Determine the (x, y) coordinate at the center of the cell enclosing the given text.  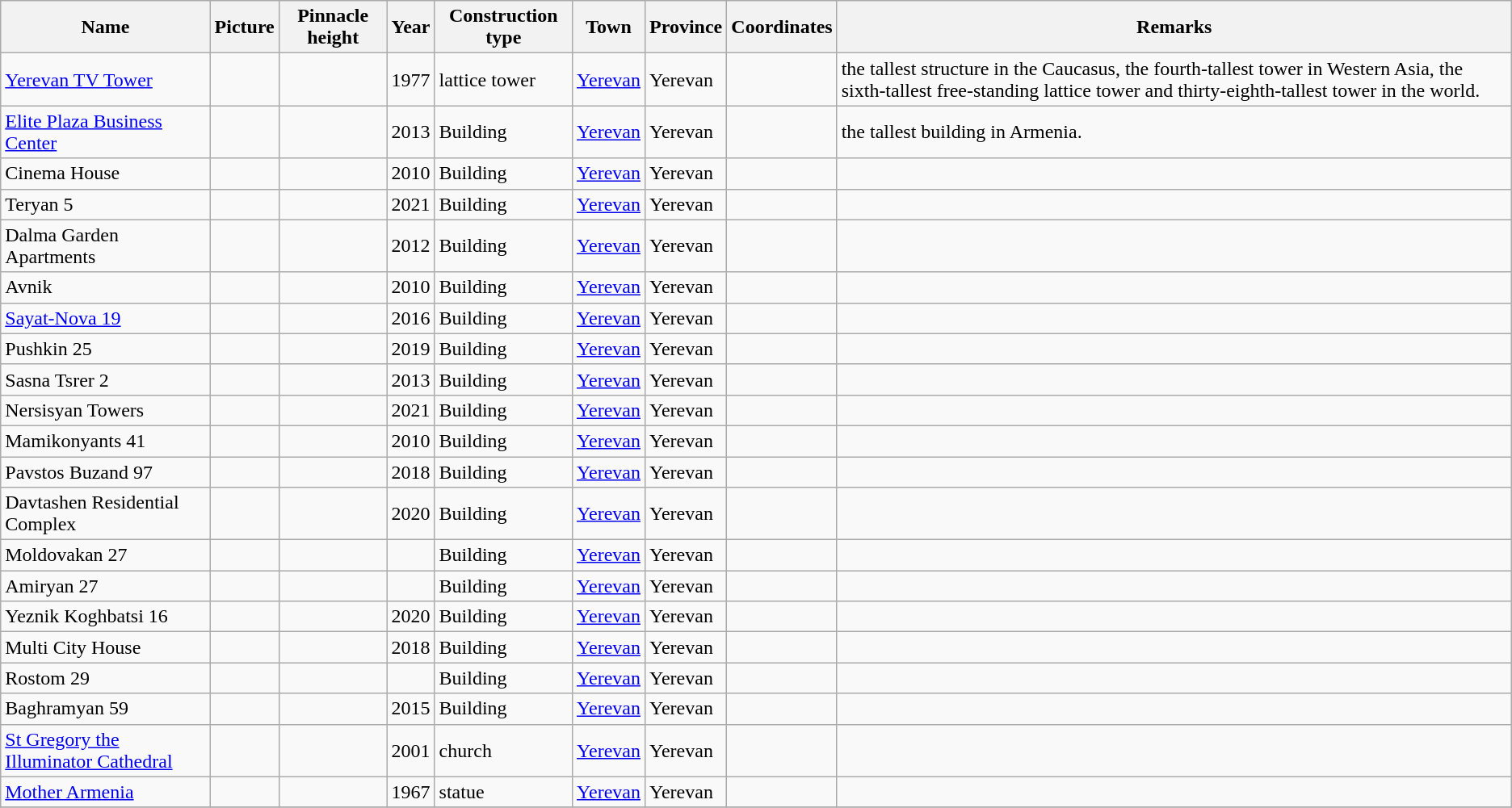
Pushkin 25 (105, 349)
Town (609, 27)
Sayat-Nova 19 (105, 318)
Remarks (1174, 27)
Dalma Garden Apartments (105, 245)
Teryan 5 (105, 204)
Elite Plaza Business Center (105, 132)
Yerevan TV Tower (105, 79)
Avnik (105, 287)
lattice tower (503, 79)
Pavstos Buzand 97 (105, 472)
1967 (410, 792)
2019 (410, 349)
Nersisyan Towers (105, 410)
Multi City House (105, 647)
St Gregory the Illuminator Cathedral (105, 751)
Coordinates (782, 27)
Yeznik Koghbatsi 16 (105, 617)
1977 (410, 79)
Construction type (503, 27)
Davtashen Residential Complex (105, 513)
the tallest building in Armenia. (1174, 132)
Year (410, 27)
Moldovakan 27 (105, 555)
2012 (410, 245)
Mother Armenia (105, 792)
2001 (410, 751)
Baghramyan 59 (105, 709)
church (503, 751)
Mamikonyants 41 (105, 441)
statue (503, 792)
Sasna Tsrer 2 (105, 379)
2015 (410, 709)
Name (105, 27)
Amiryan 27 (105, 586)
Picture (244, 27)
Rostom 29 (105, 678)
Cinema House (105, 174)
Province (685, 27)
2016 (410, 318)
Pinnacle height (333, 27)
